Output the [X, Y] coordinate of the center of the cell containing the given text.  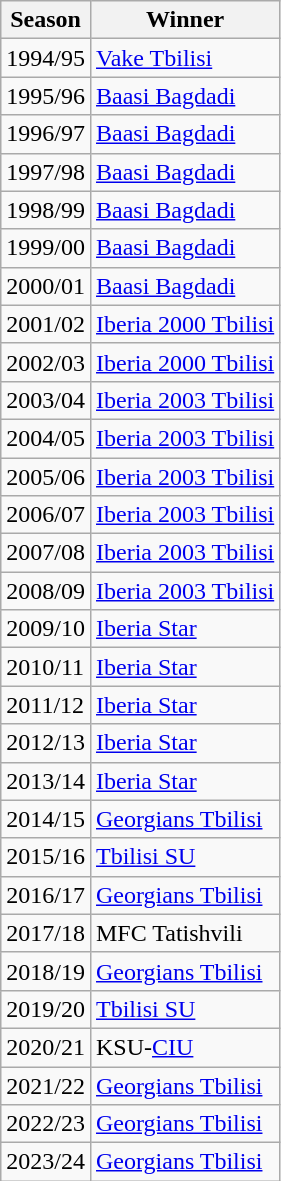
2014/15 [46, 819]
2009/10 [46, 629]
2004/05 [46, 438]
2013/14 [46, 781]
2002/03 [46, 362]
1998/99 [46, 210]
2015/16 [46, 857]
2016/17 [46, 895]
1996/97 [46, 134]
2006/07 [46, 515]
Vake Tbilisi [184, 58]
2007/08 [46, 553]
KSU-CIU [184, 1047]
2005/06 [46, 477]
2017/18 [46, 933]
2001/02 [46, 324]
2018/19 [46, 971]
2012/13 [46, 743]
2020/21 [46, 1047]
2021/22 [46, 1085]
MFC Tatishvili [184, 933]
2000/01 [46, 286]
1999/00 [46, 248]
1997/98 [46, 172]
Season [46, 20]
1995/96 [46, 96]
1994/95 [46, 58]
Winner [184, 20]
2008/09 [46, 591]
2003/04 [46, 400]
2019/20 [46, 1009]
2022/23 [46, 1124]
2023/24 [46, 1162]
2011/12 [46, 705]
2010/11 [46, 667]
